Output the (X, Y) coordinate of the center of the cell containing the given text.  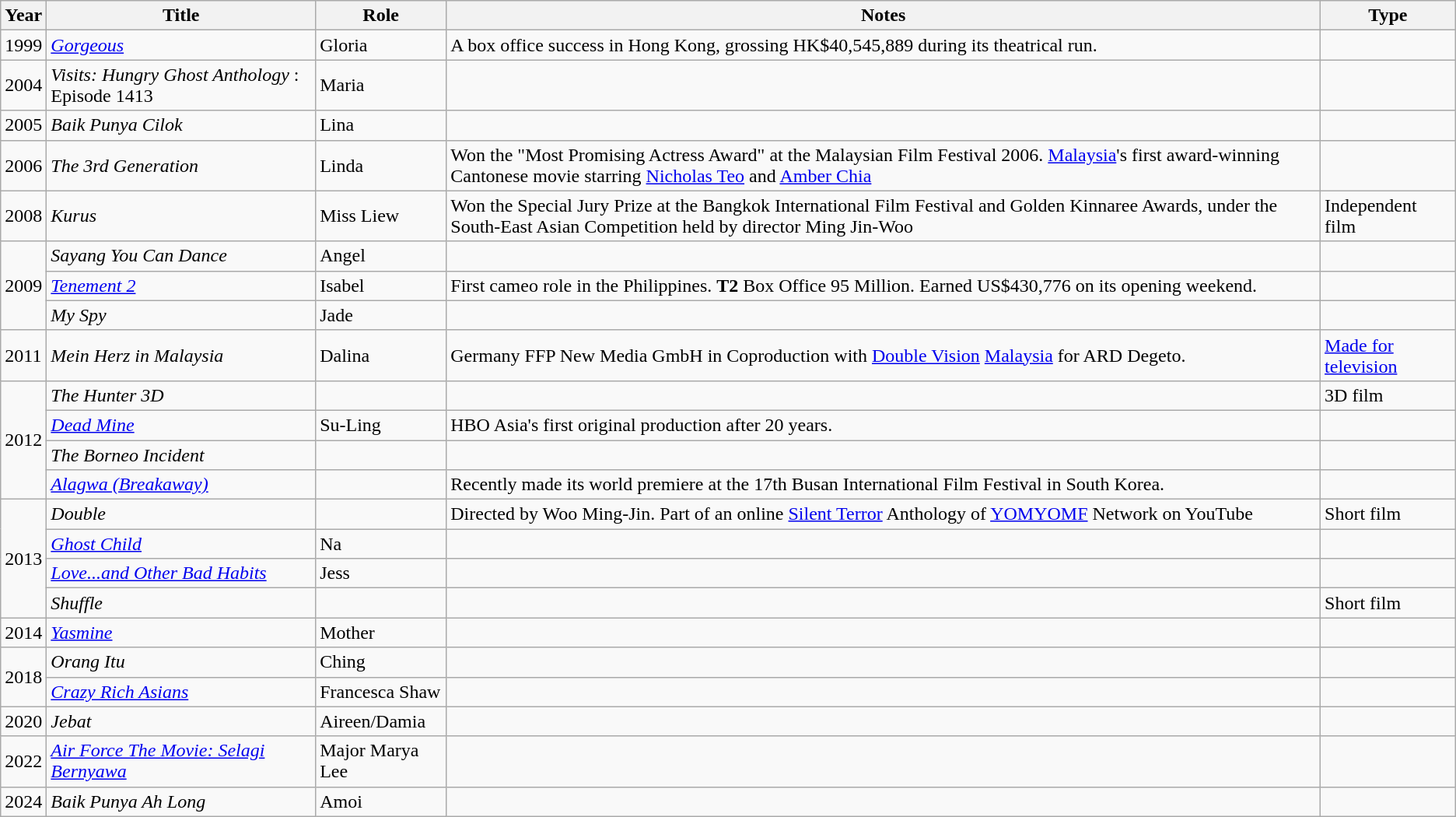
2006 (23, 165)
Aireen/Damia (381, 721)
Shuffle (181, 603)
Recently made its world premiere at the 17th Busan International Film Festival in South Korea. (884, 485)
2022 (23, 761)
Ghost Child (181, 544)
2011 (23, 355)
Title (181, 16)
Tenement 2 (181, 286)
Independent film (1388, 216)
Isabel (381, 286)
Amoi (381, 801)
Kurus (181, 216)
Gorgeous (181, 45)
Francesca Shaw (381, 692)
Made for television (1388, 355)
2012 (23, 440)
Visits: Hungry Ghost Anthology : Episode 1413 (181, 86)
2004 (23, 86)
Major Marya Lee (381, 761)
Lina (381, 125)
Germany FFP New Media GmbH in Coproduction with Double Vision Malaysia for ARD Degeto. (884, 355)
2008 (23, 216)
1999 (23, 45)
Double (181, 514)
First cameo role in the Philippines. T2 Box Office 95 Million. Earned US$430,776 on its opening weekend. (884, 286)
Ching (381, 662)
Jess (381, 573)
Alagwa (Breakaway) (181, 485)
3D film (1388, 395)
Air Force The Movie: Selagi Bernyawa (181, 761)
Su-Ling (381, 425)
Year (23, 16)
The Borneo Incident (181, 455)
My Spy (181, 315)
Gloria (381, 45)
Baik Punya Ah Long (181, 801)
Sayang You Can Dance (181, 256)
Role (381, 16)
2014 (23, 633)
Directed by Woo Ming-Jin. Part of an online Silent Terror Anthology of YOMYOMF Network on YouTube (884, 514)
Dalina (381, 355)
2018 (23, 677)
2005 (23, 125)
Baik Punya Cilok (181, 125)
Maria (381, 86)
2009 (23, 286)
Orang Itu (181, 662)
Notes (884, 16)
Mother (381, 633)
2024 (23, 801)
Angel (381, 256)
The 3rd Generation (181, 165)
2020 (23, 721)
HBO Asia's first original production after 20 years. (884, 425)
Type (1388, 16)
Love...and Other Bad Habits (181, 573)
Linda (381, 165)
Dead Mine (181, 425)
Na (381, 544)
Jebat (181, 721)
Crazy Rich Asians (181, 692)
A box office success in Hong Kong, grossing HK$40,545,889 during its theatrical run. (884, 45)
Mein Herz in Malaysia (181, 355)
Miss Liew (381, 216)
2013 (23, 559)
Yasmine (181, 633)
Jade (381, 315)
The Hunter 3D (181, 395)
